Determine the [x, y] coordinate at the center of the cell enclosing the given text.  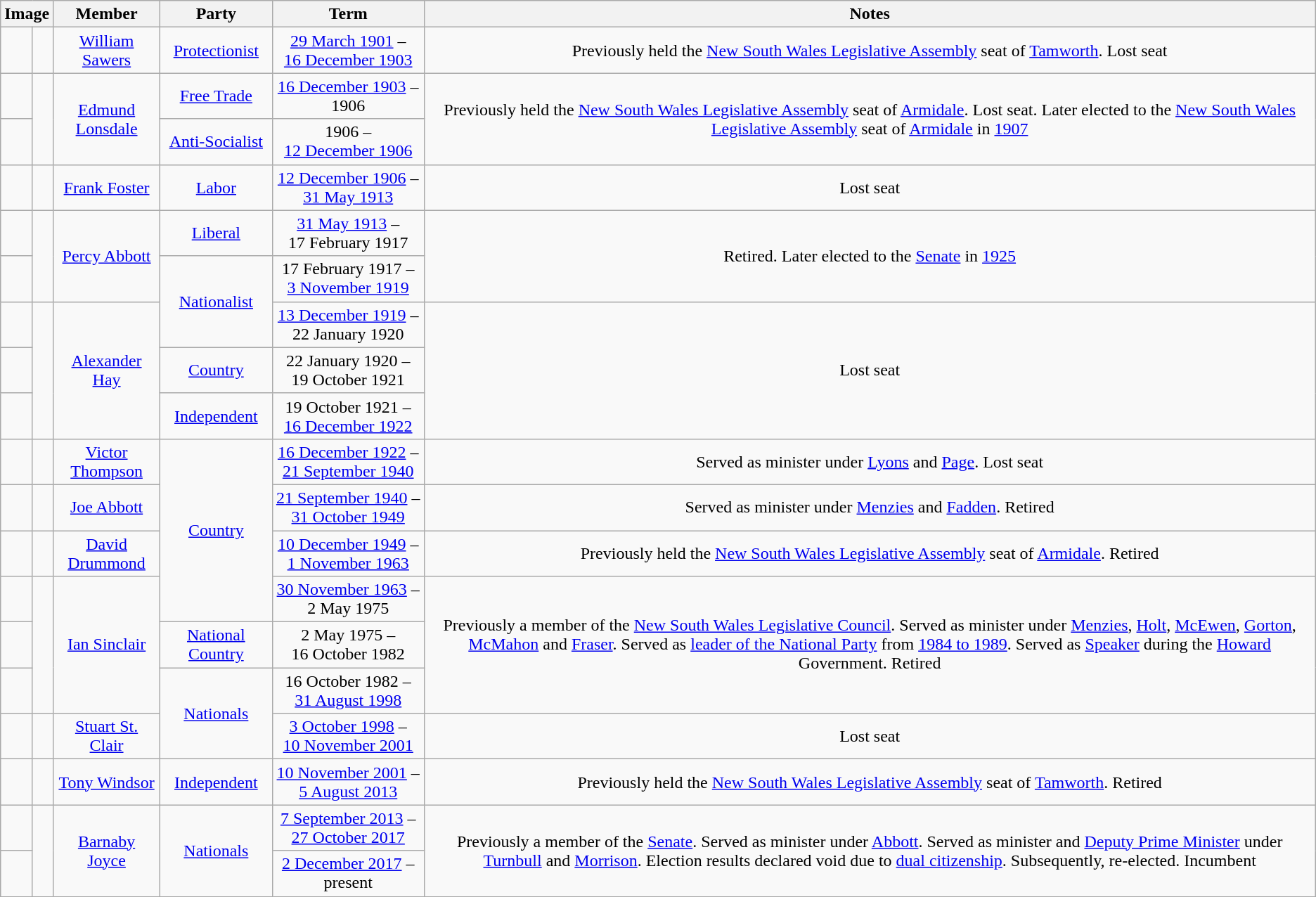
29 March 1901 –16 December 1903 [348, 51]
Previously held the New South Wales Legislative Assembly seat of Tamworth. Retired [870, 782]
19 October 1921 –16 December 1922 [348, 416]
16 October 1982 –31 August 1998 [348, 690]
22 January 1920 –19 October 1921 [348, 370]
Previously held the New South Wales Legislative Assembly seat of Armidale. Retired [870, 553]
1906 –12 December 1906 [348, 142]
17 February 1917 –3 November 1919 [348, 278]
Percy Abbott [107, 256]
2 May 1975 –16 October 1982 [348, 645]
Party [216, 14]
12 December 1906 –31 May 1913 [348, 187]
16 December 1922 –21 September 1940 [348, 461]
Labor [216, 187]
Liberal [216, 233]
Served as minister under Lyons and Page. Lost seat [870, 461]
Served as minister under Menzies and Fadden. Retired [870, 508]
Frank Foster [107, 187]
Notes [870, 14]
David Drummond [107, 553]
Member [107, 14]
National Country [216, 645]
7 September 2013 –27 October 2017 [348, 828]
21 September 1940 –31 October 1949 [348, 508]
Protectionist [216, 51]
30 November 1963 –2 May 1975 [348, 599]
Image [27, 14]
Alexander Hay [107, 370]
Anti-Socialist [216, 142]
31 May 1913 –17 February 1917 [348, 233]
Barnaby Joyce [107, 851]
Nationalist [216, 302]
Edmund Lonsdale [107, 119]
Victor Thompson [107, 461]
Term [348, 14]
Ian Sinclair [107, 645]
13 December 1919 –22 January 1920 [348, 325]
Tony Windsor [107, 782]
10 December 1949 –1 November 1963 [348, 553]
William Sawers [107, 51]
16 December 1903 –1906 [348, 96]
Retired. Later elected to the Senate in 1925 [870, 256]
10 November 2001 –5 August 2013 [348, 782]
Joe Abbott [107, 508]
Stuart St. Clair [107, 737]
2 December 2017 –present [348, 873]
Previously held the New South Wales Legislative Assembly seat of Tamworth. Lost seat [870, 51]
Free Trade [216, 96]
3 October 1998 –10 November 2001 [348, 737]
